Locate the cell with the specified text and output its [X, Y] center coordinate. 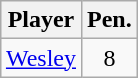
8 [110, 58]
Player [40, 20]
Pen. [110, 20]
Wesley [40, 58]
